Output the [X, Y] coordinate of the center of the cell containing the given text.  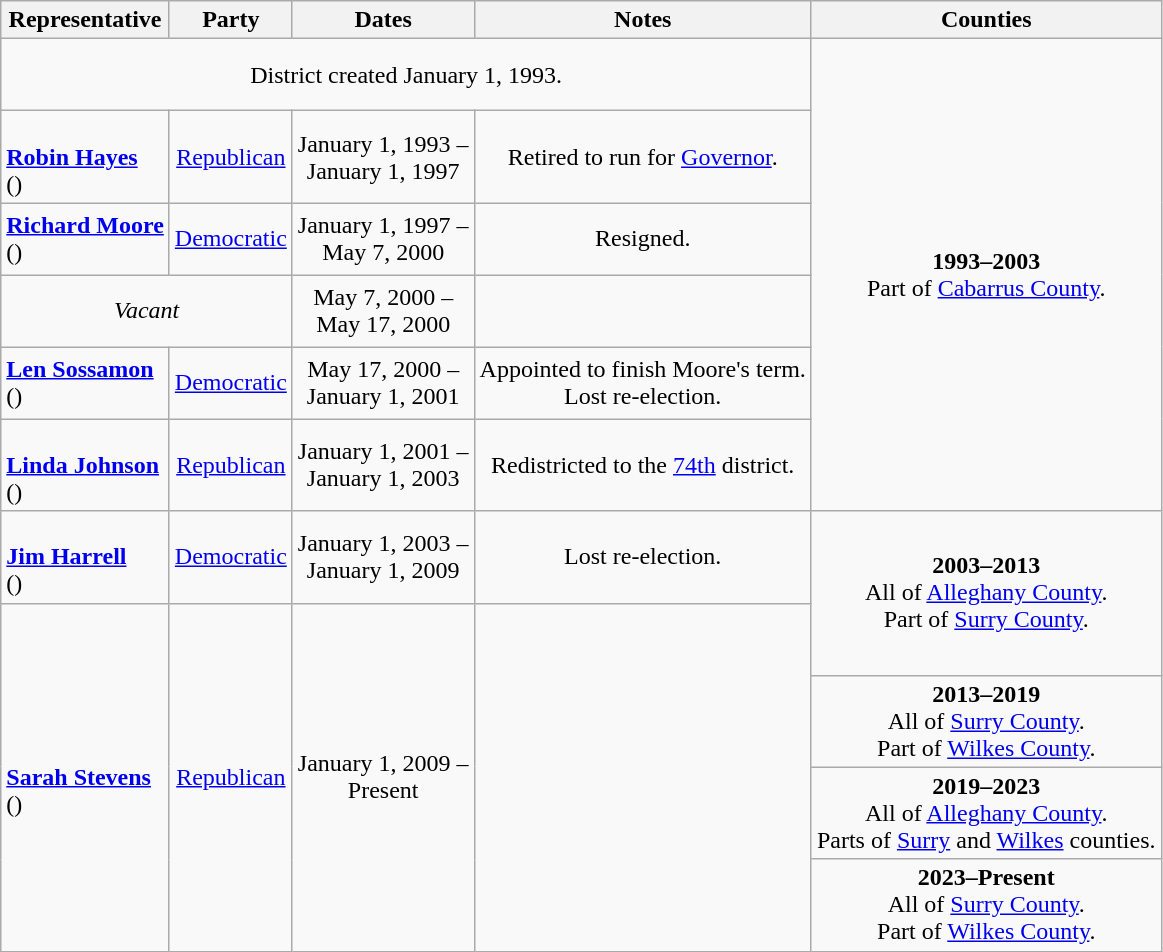
District created January 1, 1993. [406, 75]
Appointed to finish Moore's term. Lost re-election. [642, 383]
2023–Present All of Surry County. Part of Wilkes County. [986, 905]
January 1, 2003 – January 1, 2009 [383, 557]
January 1, 2009 – Present [383, 777]
2003–2013 All of Alleghany County. Part of Surry County. [986, 593]
2013–2019 All of Surry County. Part of Wilkes County. [986, 721]
Redistricted to the 74th district. [642, 465]
Richard Moore() [86, 239]
Party [230, 20]
Vacant [147, 311]
2019–2023 All of Alleghany County. Parts of Surry and Wilkes counties. [986, 813]
Retired to run for Governor. [642, 157]
January 1, 1997 – May 7, 2000 [383, 239]
May 17, 2000 – January 1, 2001 [383, 383]
Dates [383, 20]
Resigned. [642, 239]
Notes [642, 20]
January 1, 2001 – January 1, 2003 [383, 465]
Robin Hayes() [86, 157]
Counties [986, 20]
Representative [86, 20]
Lost re-election. [642, 557]
January 1, 1993 – January 1, 1997 [383, 157]
Sarah Stevens() [86, 777]
Linda Johnson() [86, 465]
Jim Harrell() [86, 557]
Len Sossamon() [86, 383]
1993–2003 Part of Cabarrus County. [986, 275]
May 7, 2000 – May 17, 2000 [383, 311]
